Return the [X, Y] coordinate for the center point of the cell that contains the specified text.  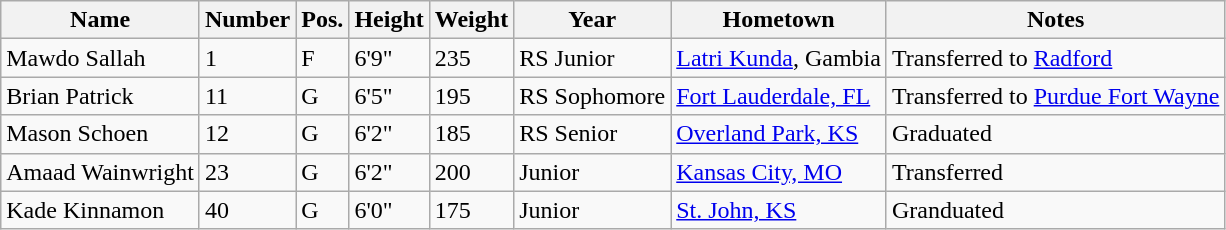
195 [471, 96]
Overland Park, KS [779, 134]
Brian Patrick [100, 96]
Granduated [1055, 210]
Mawdo Sallah [100, 58]
Hometown [779, 20]
Year [592, 20]
Fort Lauderdale, FL [779, 96]
Graduated [1055, 134]
Amaad Wainwright [100, 172]
Transferred [1055, 172]
12 [247, 134]
Transferred to Purdue Fort Wayne [1055, 96]
6'5" [389, 96]
1 [247, 58]
175 [471, 210]
St. John, KS [779, 210]
11 [247, 96]
Kade Kinnamon [100, 210]
40 [247, 210]
Transferred to Radford [1055, 58]
235 [471, 58]
6'9" [389, 58]
6'0" [389, 210]
200 [471, 172]
Kansas City, MO [779, 172]
Latri Kunda, Gambia [779, 58]
Notes [1055, 20]
Name [100, 20]
Height [389, 20]
Number [247, 20]
F [322, 58]
RS Sophomore [592, 96]
Mason Schoen [100, 134]
RS Senior [592, 134]
RS Junior [592, 58]
185 [471, 134]
23 [247, 172]
Weight [471, 20]
Pos. [322, 20]
